Return (x, y) of the center of cell containing provided text 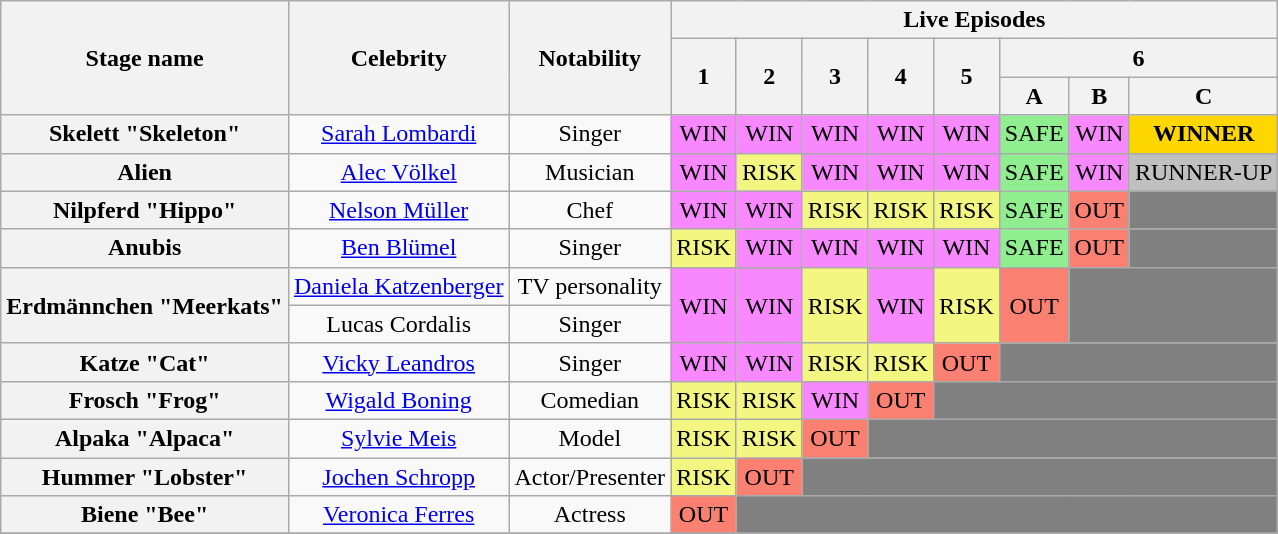
Katze "Cat" (145, 362)
A (1034, 96)
WINNER (1203, 134)
1 (704, 77)
3 (835, 77)
Lucas Cordalis (398, 324)
2 (769, 77)
Skelett "Skeleton" (145, 134)
Sarah Lombardi (398, 134)
Wigald Boning (398, 400)
TV personality (590, 286)
Celebrity (398, 58)
Jochen Schropp (398, 477)
C (1203, 96)
Live Episodes (974, 20)
Actress (590, 515)
4 (901, 77)
Anubis (145, 248)
Sylvie Meis (398, 438)
Stage name (145, 58)
Alec Völkel (398, 172)
Erdmännchen "Meerkats" (145, 305)
Comedian (590, 400)
Alpaka "Alpaca" (145, 438)
Nilpferd "Hippo" (145, 210)
Notability (590, 58)
Nelson Müller (398, 210)
Veronica Ferres (398, 515)
Model (590, 438)
B (1099, 96)
Alien (145, 172)
Actor/Presenter (590, 477)
Ben Blümel (398, 248)
Biene "Bee" (145, 515)
Musician (590, 172)
Chef (590, 210)
Frosch "Frog" (145, 400)
Daniela Katzenberger (398, 286)
Vicky Leandros (398, 362)
RUNNER-UP (1203, 172)
5 (967, 77)
Hummer "Lobster" (145, 477)
6 (1138, 58)
